Find where the given text appears and provide that cell's center as [X, Y] coordinate. 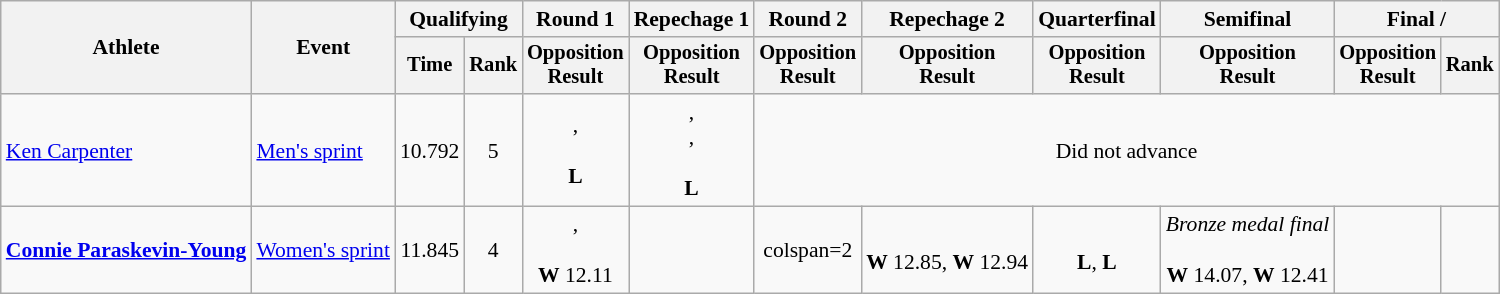
W 12.85, W 12.94 [947, 250]
Repechage 2 [947, 19]
,,L [692, 150]
10.792 [430, 150]
Did not advance [1126, 150]
4 [493, 250]
Final / [1416, 19]
Athlete [126, 48]
Time [430, 66]
Men's sprint [323, 150]
Women's sprint [323, 250]
Connie Paraskevin-Young [126, 250]
11.845 [430, 250]
Repechage 1 [692, 19]
Round 2 [808, 19]
Event [323, 48]
,L [576, 150]
5 [493, 150]
colspan=2 [808, 250]
Bronze medal finalW 14.07, W 12.41 [1248, 250]
Qualifying [458, 19]
Semifinal [1248, 19]
Round 1 [576, 19]
Quarterfinal [1097, 19]
Ken Carpenter [126, 150]
,W 12.11 [576, 250]
L, L [1097, 250]
